Capture the cell that displays the provided text and extract its (X, Y) central coordinate. 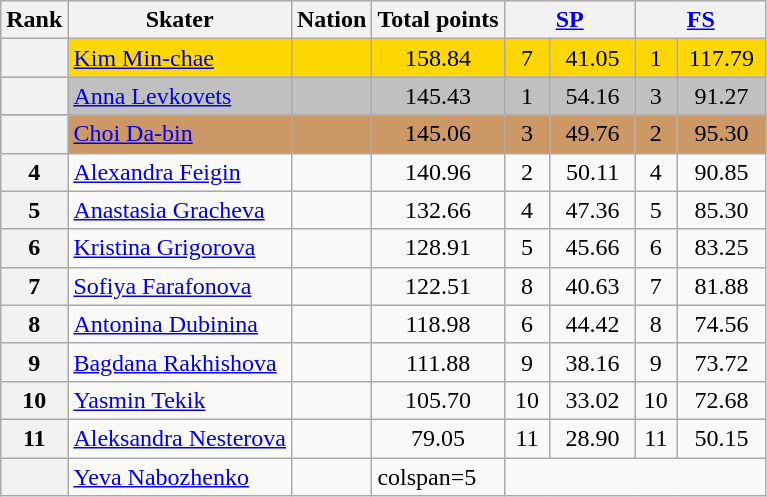
colspan=5 (438, 477)
Kim Min-chae (180, 58)
49.76 (592, 134)
33.02 (592, 400)
90.85 (721, 172)
81.88 (721, 286)
105.70 (438, 400)
Skater (180, 20)
38.16 (592, 362)
111.88 (438, 362)
95.30 (721, 134)
74.56 (721, 324)
Anastasia Gracheva (180, 210)
122.51 (438, 286)
Total points (438, 20)
Sofiya Farafonova (180, 286)
128.91 (438, 248)
54.16 (592, 96)
45.66 (592, 248)
40.63 (592, 286)
79.05 (438, 438)
Yasmin Tekik (180, 400)
44.42 (592, 324)
41.05 (592, 58)
Kristina Grigorova (180, 248)
Anna Levkovets (180, 96)
118.98 (438, 324)
140.96 (438, 172)
72.68 (721, 400)
83.25 (721, 248)
50.15 (721, 438)
28.90 (592, 438)
145.43 (438, 96)
47.36 (592, 210)
Aleksandra Nesterova (180, 438)
145.06 (438, 134)
FS (700, 20)
85.30 (721, 210)
Alexandra Feigin (180, 172)
132.66 (438, 210)
Rank (34, 20)
Bagdana Rakhishova (180, 362)
Yeva Nabozhenko (180, 477)
SP (570, 20)
73.72 (721, 362)
91.27 (721, 96)
Nation (331, 20)
Antonina Dubinina (180, 324)
117.79 (721, 58)
158.84 (438, 58)
50.11 (592, 172)
Choi Da-bin (180, 134)
